Pinpoint the cell where the given text exists, returning its (X, Y) midpoint coordinate. 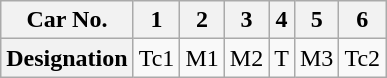
2 (202, 20)
M2 (246, 58)
6 (362, 20)
Tc1 (156, 58)
5 (316, 20)
Tc2 (362, 58)
M1 (202, 58)
Designation (67, 58)
4 (282, 20)
M3 (316, 58)
Car No. (67, 20)
1 (156, 20)
3 (246, 20)
T (282, 58)
